Return the [x, y] coordinate for the center point of the cell that contains the specified text.  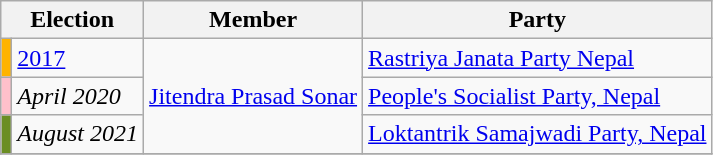
Member [254, 20]
Party [538, 20]
August 2021 [78, 134]
2017 [78, 58]
April 2020 [78, 96]
Loktantrik Samajwadi Party, Nepal [538, 134]
Election [72, 20]
Rastriya Janata Party Nepal [538, 58]
Jitendra Prasad Sonar [254, 96]
People's Socialist Party, Nepal [538, 96]
